Determine the [X, Y] coordinate at the center of the cell enclosing the given text.  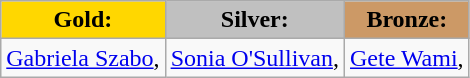
Gold: [83, 20]
Gabriela Szabo, [83, 58]
Silver: [254, 20]
Sonia O'Sullivan, [254, 58]
Gete Wami, [406, 58]
Bronze: [406, 20]
